Output the [x, y] coordinate of the center of the cell containing the given text.  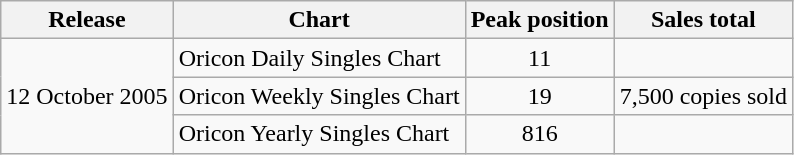
Chart [319, 20]
Sales total [703, 20]
816 [540, 134]
Oricon Daily Singles Chart [319, 58]
12 October 2005 [87, 96]
11 [540, 58]
7,500 copies sold [703, 96]
19 [540, 96]
Oricon Yearly Singles Chart [319, 134]
Release [87, 20]
Oricon Weekly Singles Chart [319, 96]
Peak position [540, 20]
